Determine the [X, Y] coordinate at the center of the cell enclosing the given text.  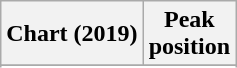
Chart (2019) [72, 34]
Peakposition [189, 34]
